Extract the (X, Y) coordinate from the center of the cell holding the provided text.  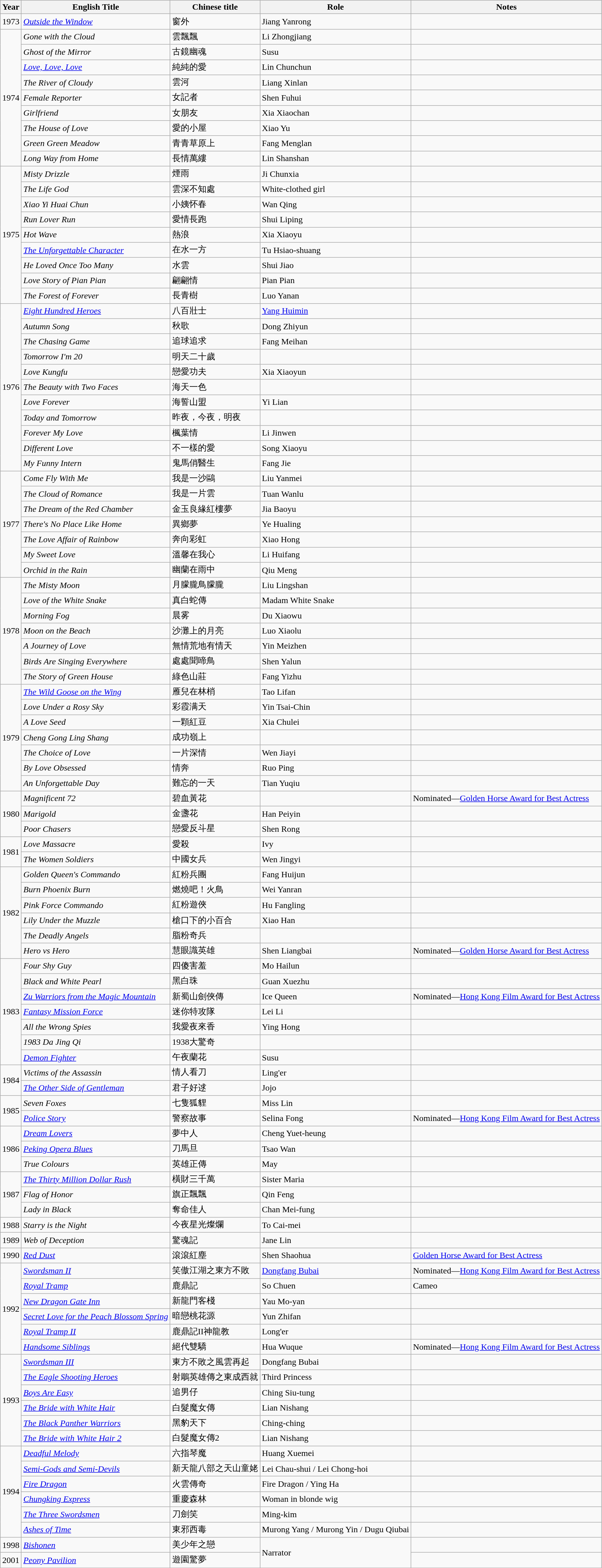
Dong Zhiyun (335, 326)
Third Princess (335, 1377)
Royal Tramp (96, 1286)
真白蛇傳 (215, 601)
Year (11, 7)
Royal Tramp II (96, 1331)
The Unforgettable Character (96, 250)
六指琴魔 (215, 1454)
Peking Opera Blues (96, 1149)
The Thirty Million Dollar Rush (96, 1180)
Narrator (335, 1553)
Marigold (96, 814)
1998 (11, 1545)
Victims of the Assassin (96, 1073)
The Chasing Game (96, 341)
Today and Tomorrow (96, 417)
警察故事 (215, 1118)
The Bride with White Hair 2 (96, 1438)
Ching-ching (335, 1423)
晨雾 (215, 616)
Yang Huimin (335, 311)
The Other Side of Gentleman (96, 1088)
海天一色 (215, 387)
Eight Hundred Heroes (96, 311)
1994 (11, 1492)
Shen Rong (335, 829)
新龍門客棧 (215, 1301)
Starry is the Night (96, 1225)
The Life God (96, 189)
2001 (11, 1560)
黑白珠 (215, 981)
A Love Seed (96, 722)
Liu Lingshan (335, 586)
純純的愛 (215, 67)
Gone with the Cloud (96, 37)
Cheng Gong Ling Shang (96, 737)
Sister Maria (335, 1180)
Outside the Window (96, 21)
遊園驚夢 (215, 1560)
戀愛功夫 (215, 372)
Birds Are Singing Everywhere (96, 661)
Wen Jiayi (335, 753)
Xiao Yi Huai Chun (96, 205)
Mo Hailun (335, 966)
長青樹 (215, 296)
溫馨在我心 (215, 555)
中國女兵 (215, 860)
驚魂記 (215, 1241)
New Dragon Gate Inn (96, 1301)
月朦朧鳥朦朧 (215, 586)
Ghost of the Mirror (96, 52)
English Title (96, 7)
翩翩情 (215, 281)
Li Jinwen (335, 433)
窗外 (215, 21)
難忘的一天 (215, 783)
奪命佳人 (215, 1210)
Xia Xiaoyun (335, 372)
Huang Xuemei (335, 1454)
1986 (11, 1149)
燃燒吧！火鳥 (215, 890)
1984 (11, 1080)
東邪西毒 (215, 1530)
1983 (11, 1012)
昨夜，今夜，明夜 (215, 417)
1989 (11, 1241)
Ruo Ping (335, 768)
Murong Yang / Murong Yin / Dugu Qiubai (335, 1530)
Wen Jingyi (335, 860)
Hero vs Hero (96, 951)
Woman in blonde wig (335, 1499)
1978 (11, 631)
Wei Yanran (335, 890)
Run Lover Run (96, 220)
一顆紅豆 (215, 722)
Fantasy Mission Force (96, 1011)
鹿鼎記II神龍教 (215, 1331)
異鄉夢 (215, 524)
Bishonen (96, 1545)
熱浪 (215, 235)
To Cai-mei (335, 1225)
1975 (11, 235)
今夜星光燦爛 (215, 1225)
紅粉遊俠 (215, 905)
在水一方 (215, 250)
Four Shy Guy (96, 966)
Love Kungfu (96, 372)
紅粉兵團 (215, 875)
1974 (11, 97)
君子好逑 (215, 1088)
Girlfriend (96, 113)
My Funny Intern (96, 463)
Autumn Song (96, 326)
一片深情 (215, 753)
處處聞啼鳥 (215, 661)
Xiao Hong (335, 540)
Chungking Express (96, 1499)
Web of Deception (96, 1241)
重慶森林 (215, 1499)
Fire Dragon (96, 1484)
新蜀山劍俠傳 (215, 996)
Qiu Meng (335, 570)
Miss Lin (335, 1103)
無情荒地有情天 (215, 646)
Ji Chunxia (335, 174)
愛殺 (215, 844)
Guan Xuezhu (335, 981)
Hu Fangling (335, 905)
Fire Dragon / Ying Ha (335, 1484)
Shui Liping (335, 220)
1988 (11, 1225)
May (335, 1164)
我是一片雲 (215, 494)
黑豹天下 (215, 1423)
慧眼識英雄 (215, 951)
Forever My Love (96, 433)
Deadful Melody (96, 1454)
Demon Fighter (96, 1057)
追男仔 (215, 1392)
美少年之戀 (215, 1545)
Red Dust (96, 1256)
脂粉奇兵 (215, 936)
So Chuen (335, 1286)
1990 (11, 1256)
Qin Feng (335, 1195)
The Wild Goose on the Wing (96, 692)
Luo Xiaolu (335, 631)
Black and White Pearl (96, 981)
Morning Fog (96, 616)
Xiao Han (335, 921)
The Women Soldiers (96, 860)
Lily Under the Muzzle (96, 921)
青青草原上 (215, 143)
Shui Jiao (335, 266)
Tian Yuqiu (335, 783)
新天龍八部之天山童姥 (215, 1469)
Du Xiaowu (335, 616)
The House of Love (96, 128)
Long Way from Home (96, 159)
金玉良緣紅樓夢 (215, 509)
戀愛反斗星 (215, 829)
Shen Fuhui (335, 98)
金盞花 (215, 814)
白髮魔女傳 (215, 1408)
Yau Mo-yan (335, 1301)
The Misty Moon (96, 586)
Ye Hualing (335, 524)
絕代雙驕 (215, 1347)
Chan Mei-fung (335, 1210)
A Journey of Love (96, 646)
Ying Hong (335, 1027)
Song Xiaoyu (335, 448)
火雲傳奇 (215, 1484)
Cheng Yuet-heung (335, 1134)
成功嶺上 (215, 737)
Ashes of Time (96, 1530)
Swordsman III (96, 1362)
Orchid in the Rain (96, 570)
Yin Tsai-Chin (335, 707)
女記者 (215, 98)
Hot Wave (96, 235)
White-clothed girl (335, 189)
Lin Shanshan (335, 159)
Xia Xiaochan (335, 113)
Lin Chunchun (335, 67)
Zu Warriors from the Magic Mountain (96, 996)
Liu Yanmei (335, 479)
The Love Affair of Rainbow (96, 540)
明天二十歲 (215, 356)
The Cloud of Romance (96, 494)
旗正飄飄 (215, 1195)
情人看刀 (215, 1073)
Love Under a Rosy Sky (96, 707)
1976 (11, 387)
The Three Swordsmen (96, 1515)
Role (335, 7)
情奔 (215, 768)
古鏡幽魂 (215, 52)
He Loved Once Too Many (96, 266)
愛的小屋 (215, 128)
Tomorrow I'm 20 (96, 356)
Golden Horse Award for Best Actress (507, 1256)
Fang Jie (335, 463)
Poor Chasers (96, 829)
Tuan Wanlu (335, 494)
鹿鼎記 (215, 1286)
Yi Lian (335, 402)
Lady in Black (96, 1210)
The Dream of the Red Chamber (96, 509)
笑傲江湖之東方不敗 (215, 1271)
1938大驚奇 (215, 1042)
Tu Hsiao-shuang (335, 250)
Fang Menglan (335, 143)
夢中人 (215, 1134)
Love, Love, Love (96, 67)
彩霞满天 (215, 707)
Chinese title (215, 7)
東方不敗之風雲再起 (215, 1362)
1979 (11, 738)
我愛夜來香 (215, 1027)
Lei Chau-shui / Lei Chong-hoi (335, 1469)
鬼馬俏醫生 (215, 463)
雲飄飄 (215, 37)
Different Love (96, 448)
刀馬旦 (215, 1149)
1982 (11, 913)
海誓山盟 (215, 402)
追球追求 (215, 341)
Fang Yizhu (335, 676)
True Colours (96, 1164)
七隻狐貍 (215, 1103)
Handsome Siblings (96, 1347)
The Bride with White Hair (96, 1408)
小姨怀春 (215, 205)
Luo Yanan (335, 296)
Jojo (335, 1088)
綠色山莊 (215, 676)
Golden Queen's Commando (96, 875)
Hua Wuque (335, 1347)
Swordsman II (96, 1271)
Love Story of Pian Pian (96, 281)
暗戀桃花源 (215, 1316)
Long'er (335, 1331)
Ching Siu-tung (335, 1392)
1993 (11, 1400)
By Love Obsessed (96, 768)
Lei Li (335, 1011)
Misty Drizzle (96, 174)
Xia Chulei (335, 722)
Magnificent 72 (96, 799)
Notes (507, 7)
滾滾紅塵 (215, 1256)
八百壯士 (215, 311)
The Forest of Forever (96, 296)
1977 (11, 524)
長情萬縷 (215, 159)
Burn Phoenix Burn (96, 890)
雲河 (215, 82)
Yin Meizhen (335, 646)
Semi-Gods and Semi-Devils (96, 1469)
1987 (11, 1195)
The Deadly Angels (96, 936)
The Beauty with Two Faces (96, 387)
Wan Qing (335, 205)
幽蘭在雨中 (215, 570)
秋歌 (215, 326)
楓葉情 (215, 433)
Flag of Honor (96, 1195)
四傻害羞 (215, 966)
我是一沙鷗 (215, 479)
Tsao Wan (335, 1149)
射鵰英雄傳之東成西就 (215, 1377)
雲深不知處 (215, 189)
Selina Fong (335, 1118)
Secret Love for the Peach Blossom Spring (96, 1316)
Ivy (335, 844)
Love Massacre (96, 844)
Peony Pavilion (96, 1560)
Yun Zhifan (335, 1316)
Madam White Snake (335, 601)
白髮魔女傳2 (215, 1438)
The Black Panther Warriors (96, 1423)
Ice Queen (335, 996)
Moon on the Beach (96, 631)
午夜蘭花 (215, 1057)
Shen Shaohua (335, 1256)
All the Wrong Spies (96, 1027)
Shen Liangbai (335, 951)
Green Green Meadow (96, 143)
奔向彩虹 (215, 540)
1981 (11, 852)
雁兒在林梢 (215, 692)
橫財三千萬 (215, 1180)
Tao Lifan (335, 692)
Fang Huijun (335, 875)
迷你特攻隊 (215, 1011)
An Unforgettable Day (96, 783)
刀劍笑 (215, 1515)
槍口下的小百合 (215, 921)
The River of Cloudy (96, 82)
Li Zhongjiang (335, 37)
Pink Force Commando (96, 905)
The Story of Green House (96, 676)
The Eagle Shooting Heroes (96, 1377)
Xiao Yu (335, 128)
Ming-kim (335, 1515)
碧血黃花 (215, 799)
煙雨 (215, 174)
1985 (11, 1111)
Jiang Yanrong (335, 21)
Pian Pian (335, 281)
Dream Lovers (96, 1134)
Li Huifang (335, 555)
Come Fly With Me (96, 479)
Ling'er (335, 1073)
1973 (11, 21)
Jane Lin (335, 1241)
愛情長跑 (215, 220)
1983 Da Jing Qi (96, 1042)
Love of the White Snake (96, 601)
Shen Yalun (335, 661)
Love Forever (96, 402)
沙灘上的月亮 (215, 631)
水雲 (215, 266)
女朋友 (215, 113)
1992 (11, 1309)
My Sweet Love (96, 555)
Police Story (96, 1118)
英雄正傳 (215, 1164)
Female Reporter (96, 98)
Fang Meihan (335, 341)
Xia Xiaoyu (335, 235)
Seven Foxes (96, 1103)
Liang Xinlan (335, 82)
Jia Baoyu (335, 509)
The Choice of Love (96, 753)
Cameo (507, 1286)
Han Peiyin (335, 814)
不一樣的愛 (215, 448)
1980 (11, 814)
There's No Place Like Home (96, 524)
Boys Are Easy (96, 1392)
